Detect which cell encompasses the target text, then output its [X, Y] center coordinate. 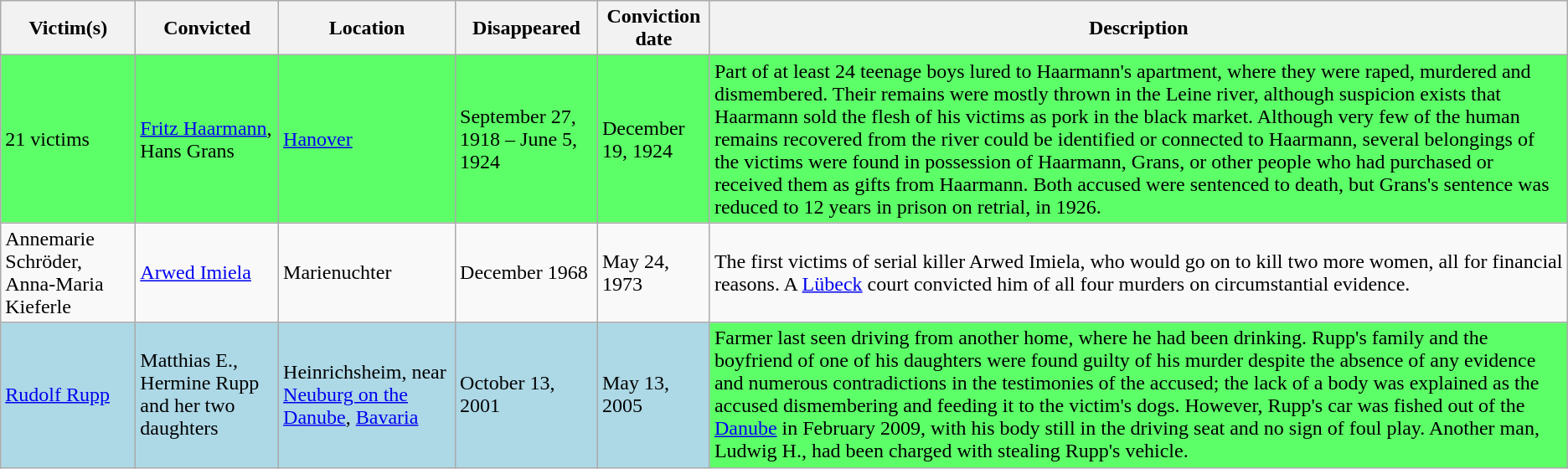
December 1968 [527, 273]
Hanover [367, 139]
May 13, 2005 [653, 395]
October 13, 2001 [527, 395]
Location [367, 28]
Fritz Haarmann, Hans Grans [208, 139]
Description [1138, 28]
Conviction date [653, 28]
21 victims [69, 139]
Rudolf Rupp [69, 395]
Arwed Imiela [208, 273]
Annemarie Schröder, Anna-Maria Kieferle [69, 273]
Victim(s) [69, 28]
September 27, 1918 – June 5, 1924 [527, 139]
May 24, 1973 [653, 273]
Matthias E., Hermine Rupp and her two daughters [208, 395]
December 19, 1924 [653, 139]
Convicted [208, 28]
Marienuchter [367, 273]
Disappeared [527, 28]
Heinrichsheim, near Neuburg on the Danube, Bavaria [367, 395]
